Return (x, y) of the center of cell containing provided text 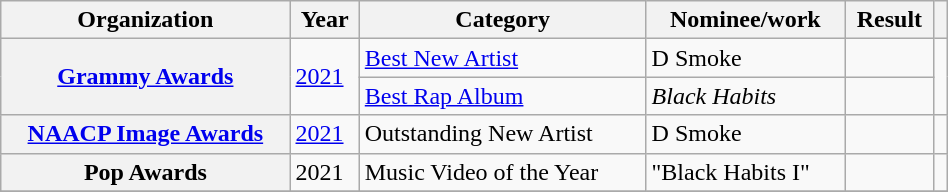
Music Video of the Year (502, 172)
Result (890, 20)
Pop Awards (146, 172)
Grammy Awards (146, 77)
Best New Artist (502, 58)
Best Rap Album (502, 96)
Outstanding New Artist (502, 134)
Year (324, 20)
Category (502, 20)
Black Habits (746, 96)
Nominee/work (746, 20)
"Black Habits I" (746, 172)
NAACP Image Awards (146, 134)
Organization (146, 20)
